Locate the cell with the specified text and output its [x, y] center coordinate. 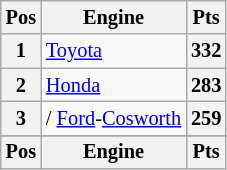
/ Ford-Cosworth [114, 118]
259 [206, 118]
Toyota [114, 51]
1 [21, 51]
283 [206, 85]
Honda [114, 85]
332 [206, 51]
3 [21, 118]
2 [21, 85]
